Find where the given text appears and provide that cell's center as [X, Y] coordinate. 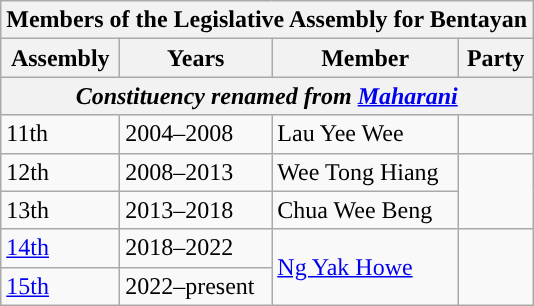
Constituency renamed from Maharani [267, 96]
2004–2008 [196, 134]
Lau Yee Wee [366, 134]
Party [496, 58]
2013–2018 [196, 210]
2022–present [196, 286]
13th [60, 210]
Wee Tong Hiang [366, 172]
2018–2022 [196, 248]
Member [366, 58]
11th [60, 134]
2008–2013 [196, 172]
Ng Yak Howe [366, 267]
Assembly [60, 58]
Members of the Legislative Assembly for Bentayan [267, 20]
15th [60, 286]
12th [60, 172]
14th [60, 248]
Chua Wee Beng [366, 210]
Years [196, 58]
